Scan for the cell matching the given text and deliver its [X, Y] coordinate at center. 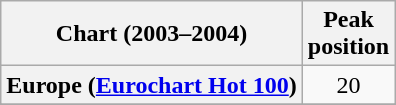
20 [348, 85]
Chart (2003–2004) [152, 34]
Europe (Eurochart Hot 100) [152, 85]
Peakposition [348, 34]
